Capture the cell that displays the provided text and extract its [X, Y] central coordinate. 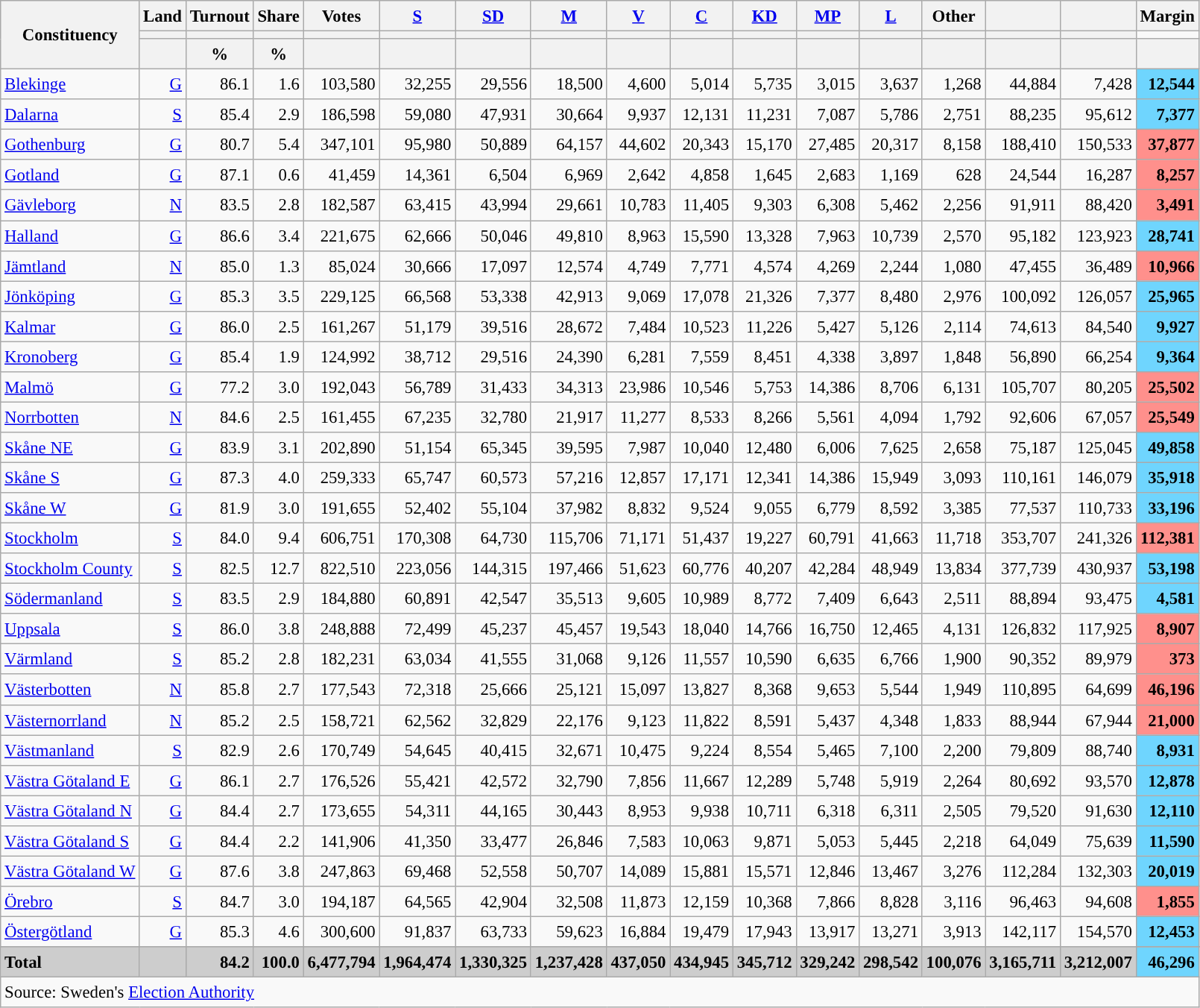
12,453 [1167, 932]
33,477 [493, 841]
88,944 [1023, 720]
10,546 [702, 388]
Västernorrland [70, 720]
161,455 [341, 418]
1.6 [279, 85]
31,433 [493, 388]
50,707 [569, 871]
5,919 [891, 780]
67,057 [1098, 418]
95,980 [417, 145]
9,303 [765, 206]
182,587 [341, 206]
3.5 [279, 297]
4,749 [638, 265]
Dalarna [70, 115]
12,289 [765, 780]
184,880 [341, 599]
42,913 [569, 297]
10,368 [765, 902]
80.7 [219, 145]
12,574 [569, 265]
132,303 [1098, 871]
1.3 [279, 265]
142,117 [1023, 932]
20,019 [1167, 871]
2,642 [638, 174]
12,846 [827, 871]
43,994 [493, 206]
123,923 [1098, 236]
241,326 [1098, 538]
42,572 [493, 780]
3,913 [954, 932]
3,637 [891, 85]
13,917 [827, 932]
65,345 [493, 447]
57,216 [569, 477]
21,000 [1167, 720]
44,884 [1023, 85]
90,352 [1023, 659]
125,045 [1098, 447]
1,848 [954, 356]
0.6 [279, 174]
2,658 [954, 447]
11,226 [765, 327]
87.1 [219, 174]
6,318 [827, 811]
4,094 [891, 418]
8,706 [891, 388]
51,437 [702, 538]
29,516 [493, 356]
62,562 [417, 720]
11,405 [702, 206]
194,187 [341, 902]
52,558 [493, 871]
59,623 [569, 932]
63,733 [493, 932]
85.8 [219, 690]
4,131 [954, 629]
11,873 [638, 902]
55,421 [417, 780]
9,927 [1167, 327]
3.1 [279, 447]
6,281 [638, 356]
126,057 [1098, 297]
85,024 [341, 265]
M [569, 16]
1,330,325 [493, 962]
Västra Götaland E [70, 780]
84.2 [219, 962]
Jönköping [70, 297]
5,465 [827, 750]
176,526 [341, 780]
7,087 [827, 115]
54,645 [417, 750]
96,463 [1023, 902]
7,583 [638, 841]
46,296 [1167, 962]
67,944 [1098, 720]
223,056 [417, 568]
11,718 [954, 538]
1,237,428 [569, 962]
7,866 [827, 902]
2,256 [954, 206]
1.9 [279, 356]
9,871 [765, 841]
14,766 [765, 629]
105,707 [1023, 388]
19,543 [638, 629]
Värmland [70, 659]
8,533 [702, 418]
Uppsala [70, 629]
28,672 [569, 327]
77.2 [219, 388]
Jämtland [70, 265]
19,479 [702, 932]
12,110 [1167, 811]
2.2 [279, 841]
36,489 [1098, 265]
49,810 [569, 236]
17,943 [765, 932]
71,171 [638, 538]
5,561 [827, 418]
8,832 [638, 508]
64,157 [569, 145]
606,751 [341, 538]
170,308 [417, 538]
170,749 [341, 750]
7,771 [702, 265]
19,227 [765, 538]
182,231 [341, 659]
3,093 [954, 477]
42,547 [493, 599]
4,574 [765, 265]
15,881 [702, 871]
SD [493, 16]
39,595 [569, 447]
13,467 [891, 871]
12,480 [765, 447]
25,549 [1167, 418]
110,733 [1098, 508]
13,834 [954, 568]
5,014 [702, 85]
197,466 [569, 568]
112,381 [1167, 538]
8,931 [1167, 750]
79,520 [1023, 811]
7,409 [827, 599]
126,832 [1023, 629]
95,612 [1098, 115]
Västmanland [70, 750]
53,198 [1167, 568]
Kalmar [70, 327]
6,766 [891, 659]
84.0 [219, 538]
84.6 [219, 418]
77,537 [1023, 508]
3,116 [954, 902]
10,475 [638, 750]
24,544 [1023, 174]
KD [765, 16]
Gävleborg [70, 206]
9,938 [702, 811]
9,055 [765, 508]
Stockholm County [70, 568]
25,666 [493, 690]
30,664 [569, 115]
4.0 [279, 477]
27,485 [827, 145]
15,590 [702, 236]
29,556 [493, 85]
6,635 [827, 659]
150,533 [1098, 145]
8,591 [765, 720]
9,123 [638, 720]
6,779 [827, 508]
2,505 [954, 811]
353,707 [1023, 538]
259,333 [341, 477]
65,747 [417, 477]
6,131 [954, 388]
12,341 [765, 477]
2,244 [891, 265]
6,504 [493, 174]
11,822 [702, 720]
9,126 [638, 659]
45,457 [569, 629]
347,101 [341, 145]
2,511 [954, 599]
Margin [1167, 16]
13,271 [891, 932]
60,791 [827, 538]
2.6 [279, 750]
5,462 [891, 206]
115,706 [569, 538]
3,212,007 [1098, 962]
17,171 [702, 477]
6,477,794 [341, 962]
8,828 [891, 902]
50,046 [493, 236]
Örebro [70, 902]
298,542 [891, 962]
4,600 [638, 85]
1,855 [1167, 902]
55,104 [493, 508]
Västra Götaland N [70, 811]
144,315 [493, 568]
146,079 [1098, 477]
173,655 [341, 811]
47,931 [493, 115]
10,590 [765, 659]
5,437 [827, 720]
91,911 [1023, 206]
75,187 [1023, 447]
10,040 [702, 447]
28,741 [1167, 236]
2,976 [954, 297]
40,207 [765, 568]
9,224 [702, 750]
5,544 [891, 690]
87.3 [219, 477]
1,833 [954, 720]
192,043 [341, 388]
51,179 [417, 327]
32,829 [493, 720]
14,361 [417, 174]
3,897 [891, 356]
8,592 [891, 508]
9,605 [638, 599]
373 [1167, 659]
50,889 [493, 145]
Constituency [70, 35]
10,989 [702, 599]
80,692 [1023, 780]
45,237 [493, 629]
Stockholm [70, 538]
41,459 [341, 174]
5,786 [891, 115]
93,570 [1098, 780]
64,730 [493, 538]
Västra Götaland W [70, 871]
3,015 [827, 85]
8,257 [1167, 174]
64,049 [1023, 841]
100.0 [279, 962]
59,080 [417, 115]
10,711 [765, 811]
434,945 [702, 962]
87.6 [219, 871]
2,264 [954, 780]
112,284 [1023, 871]
12,878 [1167, 780]
92,606 [1023, 418]
15,170 [765, 145]
63,034 [417, 659]
161,267 [341, 327]
16,287 [1098, 174]
6,643 [891, 599]
Skåne S [70, 477]
22,176 [569, 720]
110,161 [1023, 477]
7,484 [638, 327]
72,318 [417, 690]
Turnout [219, 16]
1,792 [954, 418]
64,699 [1098, 690]
32,508 [569, 902]
12.7 [279, 568]
34,313 [569, 388]
14,089 [638, 871]
12,131 [702, 115]
9.4 [279, 538]
8,554 [765, 750]
12,465 [891, 629]
3,276 [954, 871]
64,565 [417, 902]
25,965 [1167, 297]
83.9 [219, 447]
15,097 [638, 690]
35,918 [1167, 477]
42,284 [827, 568]
51,623 [638, 568]
9,937 [638, 115]
154,570 [1098, 932]
5.4 [279, 145]
53,338 [493, 297]
10,966 [1167, 265]
Södermanland [70, 599]
8,158 [954, 145]
38,712 [417, 356]
25,502 [1167, 388]
Votes [341, 16]
18,040 [702, 629]
29,661 [569, 206]
Halland [70, 236]
2,683 [827, 174]
26,846 [569, 841]
7,100 [891, 750]
Gothenburg [70, 145]
9,364 [1167, 356]
56,789 [417, 388]
11,557 [702, 659]
1,080 [954, 265]
10,739 [891, 236]
100,092 [1023, 297]
8,368 [765, 690]
822,510 [341, 568]
13,827 [702, 690]
10,783 [638, 206]
124,992 [341, 356]
4,269 [827, 265]
74,613 [1023, 327]
2,570 [954, 236]
110,895 [1023, 690]
10,523 [702, 327]
329,242 [827, 962]
1,949 [954, 690]
8,907 [1167, 629]
5,735 [765, 85]
Västerbotten [70, 690]
7,987 [638, 447]
7,856 [638, 780]
80,205 [1098, 388]
32,780 [493, 418]
37,877 [1167, 145]
229,125 [341, 297]
7,625 [891, 447]
6,006 [827, 447]
248,888 [341, 629]
11,231 [765, 115]
20,343 [702, 145]
221,675 [341, 236]
41,555 [493, 659]
Kronoberg [70, 356]
4,338 [827, 356]
60,573 [493, 477]
Malmö [70, 388]
Västra Götaland S [70, 841]
Other [954, 16]
30,666 [417, 265]
8,772 [765, 599]
Skåne NE [70, 447]
12,544 [1167, 85]
18,500 [569, 85]
44,602 [638, 145]
95,182 [1023, 236]
15,571 [765, 871]
Östergötland [70, 932]
93,475 [1098, 599]
84.7 [219, 902]
88,894 [1023, 599]
88,420 [1098, 206]
37,982 [569, 508]
15,949 [891, 477]
9,069 [638, 297]
300,600 [341, 932]
82.5 [219, 568]
345,712 [765, 962]
4,348 [891, 720]
188,410 [1023, 145]
25,121 [569, 690]
4,581 [1167, 599]
8,963 [638, 236]
24,390 [569, 356]
16,884 [638, 932]
88,235 [1023, 115]
48,949 [891, 568]
Total [70, 962]
84,540 [1098, 327]
141,906 [341, 841]
103,580 [341, 85]
3.4 [279, 236]
94,608 [1098, 902]
V [638, 16]
31,068 [569, 659]
MP [827, 16]
Source: Sweden's Election Authority [599, 993]
63,415 [417, 206]
5,753 [765, 388]
44,165 [493, 811]
17,078 [702, 297]
5,427 [827, 327]
85.0 [219, 265]
2,751 [954, 115]
89,979 [1098, 659]
32,671 [569, 750]
62,666 [417, 236]
9,524 [702, 508]
5,053 [827, 841]
42,904 [493, 902]
2,200 [954, 750]
54,311 [417, 811]
16,750 [827, 629]
C [702, 16]
377,739 [1023, 568]
12,159 [702, 902]
7,428 [1098, 85]
17,097 [493, 265]
8,451 [765, 356]
117,925 [1098, 629]
2,114 [954, 327]
91,837 [417, 932]
41,663 [891, 538]
1,964,474 [417, 962]
628 [954, 174]
3,385 [954, 508]
56,890 [1023, 356]
51,154 [417, 447]
66,568 [417, 297]
11,667 [702, 780]
247,863 [341, 871]
75,639 [1098, 841]
11,590 [1167, 841]
8,480 [891, 297]
66,254 [1098, 356]
47,455 [1023, 265]
6,969 [569, 174]
8,953 [638, 811]
13,328 [765, 236]
9,653 [827, 690]
Gotland [70, 174]
5,748 [827, 780]
7,963 [827, 236]
191,655 [341, 508]
7,559 [702, 356]
186,598 [341, 115]
35,513 [569, 599]
Share [279, 16]
6,308 [827, 206]
Land [162, 16]
1,645 [765, 174]
8,266 [765, 418]
32,790 [569, 780]
86.6 [219, 236]
4.6 [279, 932]
430,937 [1098, 568]
5,445 [891, 841]
41,350 [417, 841]
88,740 [1098, 750]
33,196 [1167, 508]
2,218 [954, 841]
69,468 [417, 871]
177,543 [341, 690]
60,891 [417, 599]
81.9 [219, 508]
21,917 [569, 418]
21,326 [765, 297]
100,076 [954, 962]
30,443 [569, 811]
5,126 [891, 327]
52,402 [417, 508]
3,165,711 [1023, 962]
437,050 [638, 962]
4,858 [702, 174]
23,986 [638, 388]
Norrbotten [70, 418]
6,311 [891, 811]
72,499 [417, 629]
49,858 [1167, 447]
202,890 [341, 447]
60,776 [702, 568]
39,516 [493, 327]
91,630 [1098, 811]
Skåne W [70, 508]
11,277 [638, 418]
12,857 [638, 477]
1,169 [891, 174]
82.9 [219, 750]
67,235 [417, 418]
3,491 [1167, 206]
158,721 [341, 720]
L [891, 16]
10,063 [702, 841]
Blekinge [70, 85]
79,809 [1023, 750]
1,268 [954, 85]
32,255 [417, 85]
1,900 [954, 659]
20,317 [891, 145]
40,415 [493, 750]
46,196 [1167, 690]
